Extract the (x, y) coordinate from the center of the cell holding the provided text.  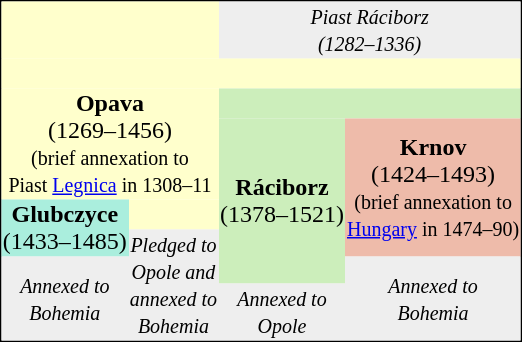
Krnov(1424–1493)(brief annexation toHungary in 1474–90) (432, 187)
Annexed toOpole (282, 312)
Piast Ráciborz(1282–1336) (370, 30)
Opava(1269–1456)(brief annexation toPiast Legnica in 1308–11 (110, 144)
Pledged toOpole andannexed toBohemia (173, 286)
Glubczyce(1433–1485) (64, 228)
Ráciborz(1378–1521) (282, 200)
